Provide the [X, Y] coordinate of the cell's center where the given text is located.  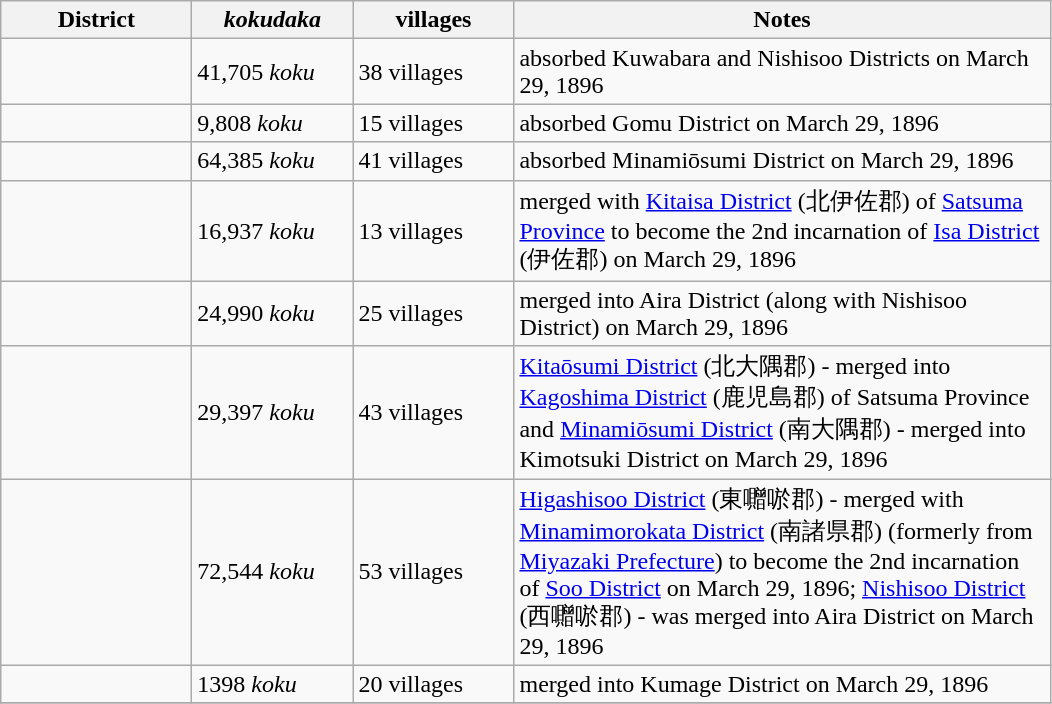
38 villages [434, 72]
20 villages [434, 684]
16,937 koku [272, 230]
9,808 koku [272, 123]
merged with Kitaisa District (北伊佐郡) of Satsuma Province to become the 2nd incarnation of Isa District (伊佐郡) on March 29, 1896 [782, 230]
villages [434, 20]
72,544 koku [272, 572]
25 villages [434, 314]
absorbed Kuwabara and Nishisoo Districts on March 29, 1896 [782, 72]
absorbed Minamiōsumi District on March 29, 1896 [782, 161]
1398 koku [272, 684]
24,990 koku [272, 314]
41,705 koku [272, 72]
Notes [782, 20]
29,397 koku [272, 412]
kokudaka [272, 20]
43 villages [434, 412]
64,385 koku [272, 161]
13 villages [434, 230]
15 villages [434, 123]
41 villages [434, 161]
absorbed Gomu District on March 29, 1896 [782, 123]
merged into Kumage District on March 29, 1896 [782, 684]
District [96, 20]
merged into Aira District (along with Nishisoo District) on March 29, 1896 [782, 314]
53 villages [434, 572]
